For the text-containing cell, return its midpoint in (X, Y) coordinate format. 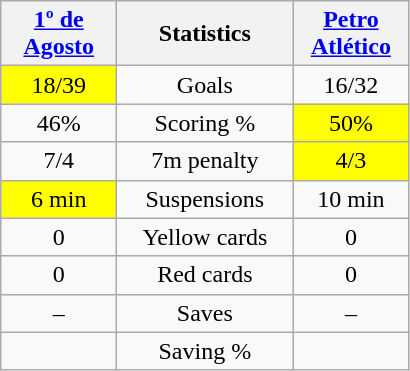
Petro Atlético (351, 34)
46% (59, 123)
6 min (59, 199)
10 min (351, 199)
Statistics (205, 34)
Red cards (205, 275)
Scoring % (205, 123)
7/4 (59, 161)
Suspensions (205, 199)
Saves (205, 313)
4/3 (351, 161)
16/32 (351, 85)
Yellow cards (205, 237)
Saving % (205, 351)
18/39 (59, 85)
1º de Agosto (59, 34)
7m penalty (205, 161)
Goals (205, 85)
50% (351, 123)
